Capture the cell that displays the provided text and extract its (X, Y) central coordinate. 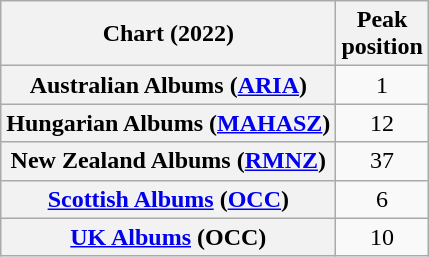
UK Albums (OCC) (168, 237)
6 (382, 199)
10 (382, 237)
37 (382, 161)
Scottish Albums (OCC) (168, 199)
Peakposition (382, 34)
New Zealand Albums (RMNZ) (168, 161)
Hungarian Albums (MAHASZ) (168, 123)
12 (382, 123)
1 (382, 85)
Chart (2022) (168, 34)
Australian Albums (ARIA) (168, 85)
